Determine the (x, y) coordinate at the center of the cell enclosing the given text.  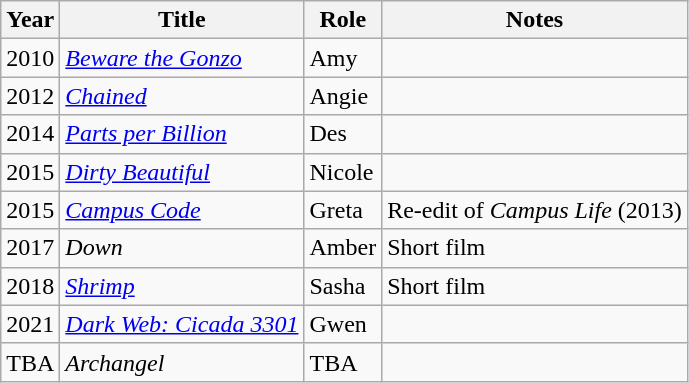
Beware the Gonzo (182, 58)
2017 (30, 248)
Des (343, 134)
Title (182, 20)
Amy (343, 58)
2018 (30, 286)
Chained (182, 96)
Nicole (343, 172)
2012 (30, 96)
Dirty Beautiful (182, 172)
Amber (343, 248)
Angie (343, 96)
2021 (30, 324)
Archangel (182, 362)
Gwen (343, 324)
2014 (30, 134)
Parts per Billion (182, 134)
Re-edit of Campus Life (2013) (535, 210)
Dark Web: Cicada 3301 (182, 324)
Campus Code (182, 210)
Year (30, 20)
Shrimp (182, 286)
Notes (535, 20)
Sasha (343, 286)
Greta (343, 210)
Role (343, 20)
2010 (30, 58)
Down (182, 248)
